Return the [x, y] coordinate for the center point of the cell that contains the specified text.  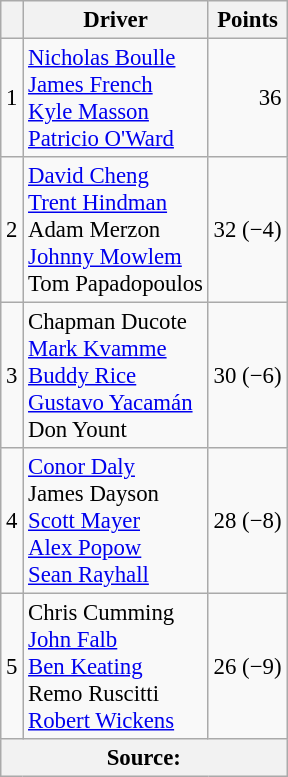
5 [12, 667]
30 (−6) [247, 376]
Chris Cumming John Falb Ben Keating Remo Ruscitti Robert Wickens [116, 667]
Driver [116, 20]
36 [247, 98]
4 [12, 521]
26 (−9) [247, 667]
32 (−4) [247, 230]
Chapman Ducote Mark Kvamme Buddy Rice Gustavo Yacamán Don Yount [116, 376]
David Cheng Trent Hindman Adam Merzon Johnny Mowlem Tom Papadopoulos [116, 230]
28 (−8) [247, 521]
Conor Daly James Dayson Scott Mayer Alex Popow Sean Rayhall [116, 521]
Nicholas Boulle James French Kyle Masson Patricio O'Ward [116, 98]
2 [12, 230]
3 [12, 376]
1 [12, 98]
Points [247, 20]
